From the cell containing the given text, extract its center point as (x, y) coordinate. 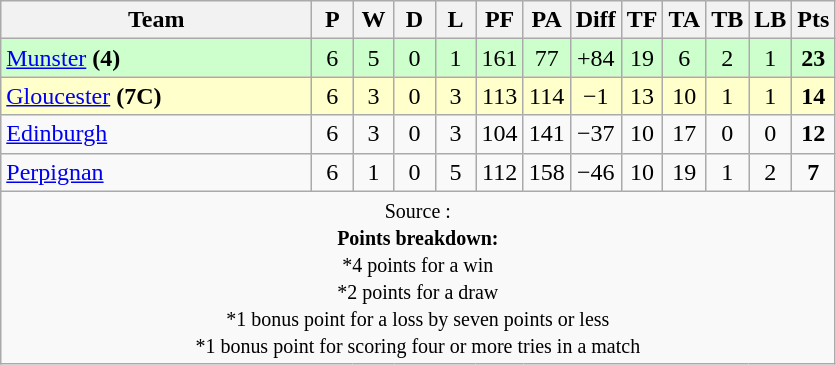
TF (642, 20)
D (414, 20)
W (374, 20)
L (456, 20)
7 (814, 172)
+84 (596, 58)
113 (500, 96)
LB (770, 20)
161 (500, 58)
P (332, 20)
77 (546, 58)
PF (500, 20)
−46 (596, 172)
Team (156, 20)
141 (546, 134)
−37 (596, 134)
Edinburgh (156, 134)
TB (728, 20)
−1 (596, 96)
Pts (814, 20)
Perpignan (156, 172)
17 (684, 134)
TA (684, 20)
23 (814, 58)
114 (546, 96)
Munster (4) (156, 58)
PA (546, 20)
14 (814, 96)
104 (500, 134)
12 (814, 134)
158 (546, 172)
Gloucester (7C) (156, 96)
Diff (596, 20)
13 (642, 96)
112 (500, 172)
